Determine the (X, Y) coordinate at the center of the cell enclosing the given text.  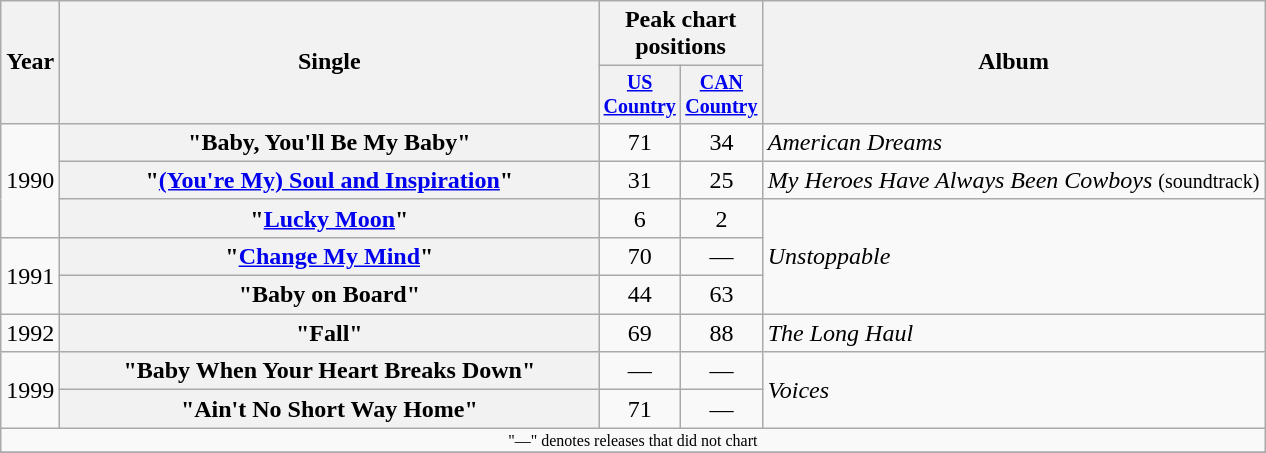
1990 (30, 180)
Peak chartpositions (680, 34)
"Change My Mind" (330, 256)
"—" denotes releases that did not chart (633, 440)
44 (640, 295)
Album (1014, 62)
1992 (30, 333)
"Lucky Moon" (330, 218)
"Baby When Your Heart Breaks Down" (330, 371)
US Country (640, 94)
88 (722, 333)
Year (30, 62)
63 (722, 295)
31 (640, 180)
Unstoppable (1014, 256)
1991 (30, 275)
1999 (30, 390)
CAN Country (722, 94)
25 (722, 180)
6 (640, 218)
"(You're My) Soul and Inspiration" (330, 180)
2 (722, 218)
Voices (1014, 390)
"Baby, You'll Be My Baby" (330, 142)
Single (330, 62)
The Long Haul (1014, 333)
American Dreams (1014, 142)
"Baby on Board" (330, 295)
"Fall" (330, 333)
70 (640, 256)
"Ain't No Short Way Home" (330, 409)
My Heroes Have Always Been Cowboys (soundtrack) (1014, 180)
34 (722, 142)
69 (640, 333)
